Locate the cell with the specified text and output its (X, Y) center coordinate. 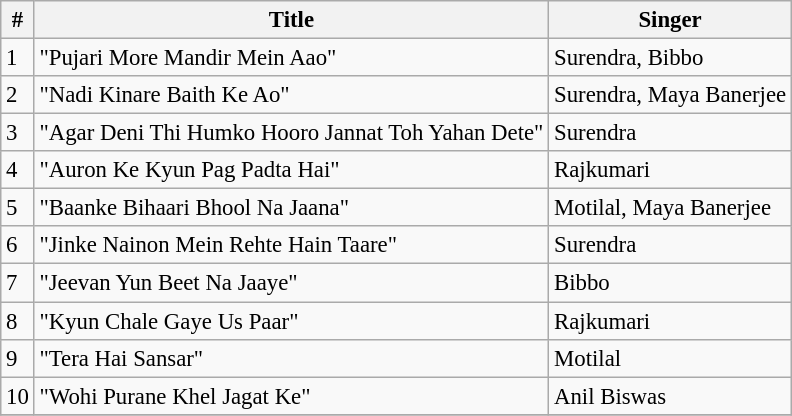
3 (18, 133)
Title (292, 20)
"Pujari More Mandir Mein Aao" (292, 58)
7 (18, 283)
Bibbo (670, 283)
Motilal, Maya Banerjee (670, 208)
8 (18, 321)
"Agar Deni Thi Humko Hooro Jannat Toh Yahan Dete" (292, 133)
10 (18, 396)
"Tera Hai Sansar" (292, 358)
9 (18, 358)
6 (18, 245)
# (18, 20)
"Baanke Bihaari Bhool Na Jaana" (292, 208)
4 (18, 170)
"Nadi Kinare Baith Ke Ao" (292, 95)
"Kyun Chale Gaye Us Paar" (292, 321)
5 (18, 208)
"Auron Ke Kyun Pag Padta Hai" (292, 170)
Surendra, Maya Banerjee (670, 95)
"Jinke Nainon Mein Rehte Hain Taare" (292, 245)
"Jeevan Yun Beet Na Jaaye" (292, 283)
Anil Biswas (670, 396)
"Wohi Purane Khel Jagat Ke" (292, 396)
1 (18, 58)
Surendra, Bibbo (670, 58)
Singer (670, 20)
2 (18, 95)
Motilal (670, 358)
